Provide the [x, y] coordinate of the cell's center where the given text is located.  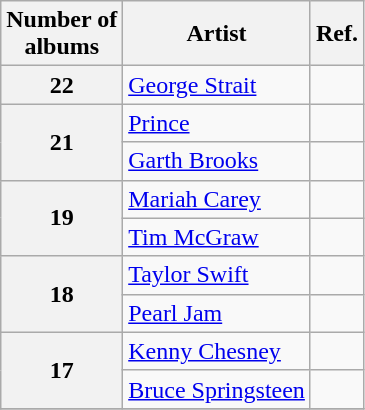
Pearl Jam [217, 313]
19 [62, 218]
21 [62, 142]
22 [62, 85]
Tim McGraw [217, 237]
Number ofalbums [62, 34]
17 [62, 370]
Ref. [336, 34]
Kenny Chesney [217, 351]
Prince [217, 123]
18 [62, 294]
Taylor Swift [217, 275]
Garth Brooks [217, 161]
Mariah Carey [217, 199]
Artist [217, 34]
George Strait [217, 85]
Bruce Springsteen [217, 389]
